Pinpoint the cell where the given text exists, returning its [X, Y] midpoint coordinate. 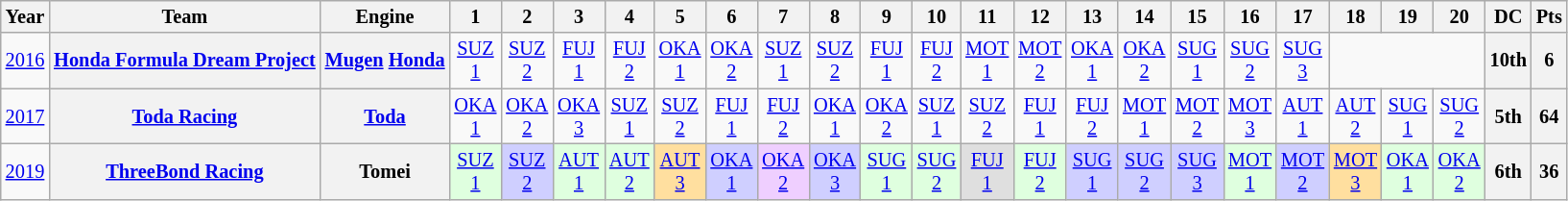
Toda [386, 116]
5th [1509, 116]
DC [1509, 16]
2017 [25, 116]
36 [1549, 171]
10th [1509, 61]
Toda Racing [184, 116]
11 [986, 16]
2016 [25, 61]
1 [475, 16]
17 [1303, 16]
Mugen Honda [386, 61]
16 [1249, 16]
14 [1144, 16]
18 [1355, 16]
ThreeBond Racing [184, 171]
12 [1040, 16]
9 [887, 16]
Honda Formula Dream Project [184, 61]
Year [25, 16]
7 [783, 16]
Tomei [386, 171]
Team [184, 16]
10 [937, 16]
20 [1460, 16]
64 [1549, 116]
15 [1198, 16]
5 [680, 16]
AUT3 [680, 171]
6th [1509, 171]
Engine [386, 16]
13 [1092, 16]
2019 [25, 171]
8 [835, 16]
4 [630, 16]
3 [579, 16]
Pts [1549, 16]
2 [527, 16]
19 [1408, 16]
